Pinpoint the cell where the given text exists, returning its [x, y] midpoint coordinate. 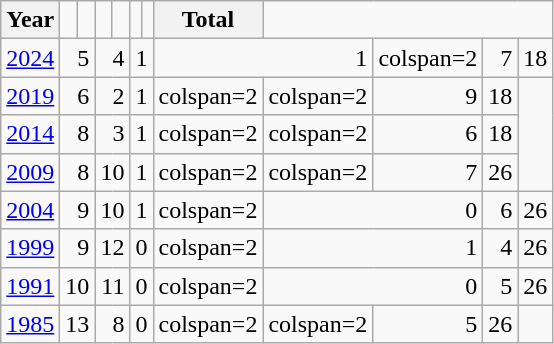
Year [30, 20]
2 [112, 96]
1991 [30, 286]
Total [208, 20]
11 [112, 286]
13 [78, 324]
2024 [30, 58]
2019 [30, 96]
1999 [30, 248]
2014 [30, 134]
2009 [30, 172]
2004 [30, 210]
1985 [30, 324]
3 [112, 134]
12 [112, 248]
